Return (x, y) of the center of cell containing provided text 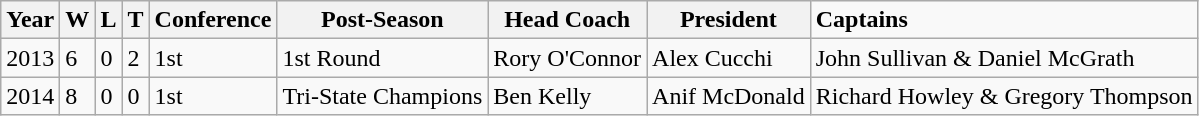
Anif McDonald (729, 96)
2014 (30, 96)
T (136, 20)
Rory O'Connor (568, 58)
W (78, 20)
Tri-State Champions (382, 96)
2 (136, 58)
Post-Season (382, 20)
Conference (213, 20)
6 (78, 58)
Ben Kelly (568, 96)
1st Round (382, 58)
Year (30, 20)
8 (78, 96)
Alex Cucchi (729, 58)
Captains (1004, 20)
John Sullivan & Daniel McGrath (1004, 58)
2013 (30, 58)
Richard Howley & Gregory Thompson (1004, 96)
President (729, 20)
Head Coach (568, 20)
L (108, 20)
